Search for the cell housing the specified text and yield its (x, y) center coordinate. 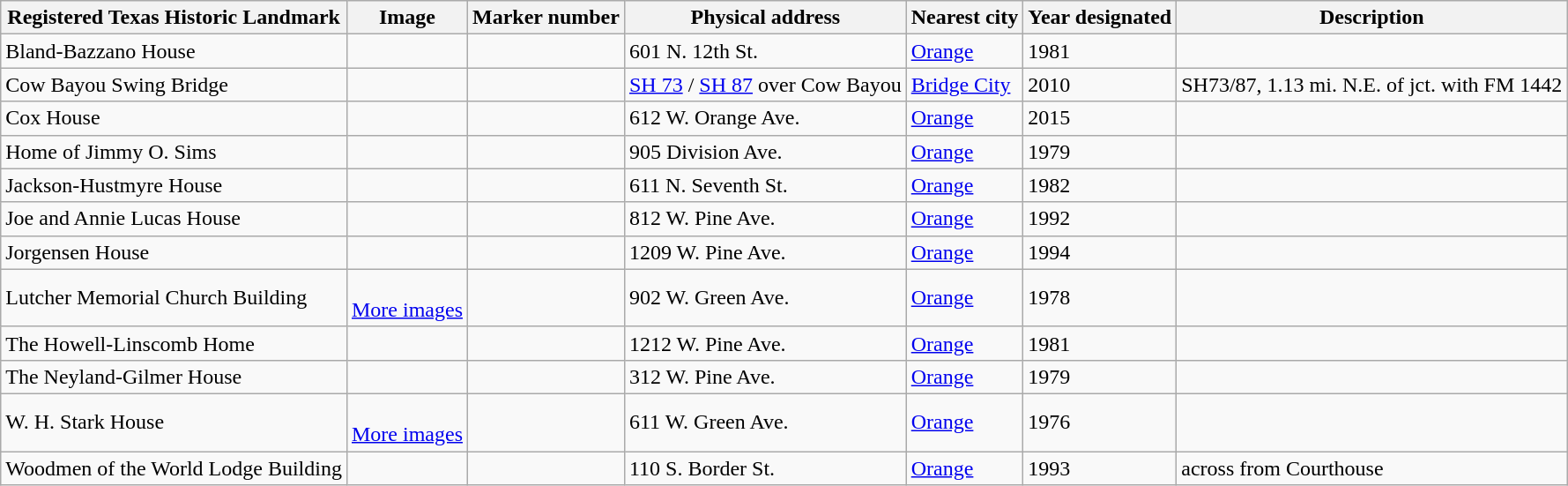
Image (407, 18)
1209 W. Pine Ave. (765, 252)
W. H. Stark House (175, 422)
812 W. Pine Ave. (765, 219)
612 W. Orange Ave. (765, 118)
Cow Bayou Swing Bridge (175, 85)
902 W. Green Ave. (765, 298)
905 Division Ave. (765, 152)
312 W. Pine Ave. (765, 377)
SH 73 / SH 87 over Cow Bayou (765, 85)
1212 W. Pine Ave. (765, 343)
SH73/87, 1.13 mi. N.E. of jct. with FM 1442 (1371, 85)
2010 (1100, 85)
Bland-Bazzano House (175, 51)
1976 (1100, 422)
The Howell-Linscomb Home (175, 343)
1992 (1100, 219)
Joe and Annie Lucas House (175, 219)
The Neyland-Gilmer House (175, 377)
Woodmen of the World Lodge Building (175, 468)
Home of Jimmy O. Sims (175, 152)
1982 (1100, 185)
611 W. Green Ave. (765, 422)
Bridge City (964, 85)
601 N. 12th St. (765, 51)
Nearest city (964, 18)
1978 (1100, 298)
1994 (1100, 252)
Description (1371, 18)
611 N. Seventh St. (765, 185)
across from Courthouse (1371, 468)
Marker number (546, 18)
Registered Texas Historic Landmark (175, 18)
2015 (1100, 118)
Year designated (1100, 18)
1993 (1100, 468)
110 S. Border St. (765, 468)
Jackson-Hustmyre House (175, 185)
Jorgensen House (175, 252)
Physical address (765, 18)
Lutcher Memorial Church Building (175, 298)
Cox House (175, 118)
